Return (X, Y) of the center of cell containing provided text 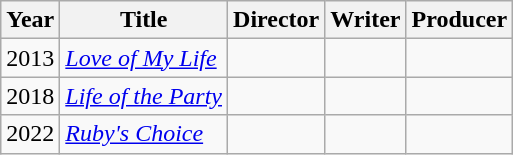
Life of the Party (144, 96)
2018 (30, 96)
Love of My Life (144, 58)
Director (276, 20)
2022 (30, 134)
Year (30, 20)
2013 (30, 58)
Writer (366, 20)
Producer (460, 20)
Ruby's Choice (144, 134)
Title (144, 20)
